Output the (x, y) coordinate of the center of the cell containing the given text.  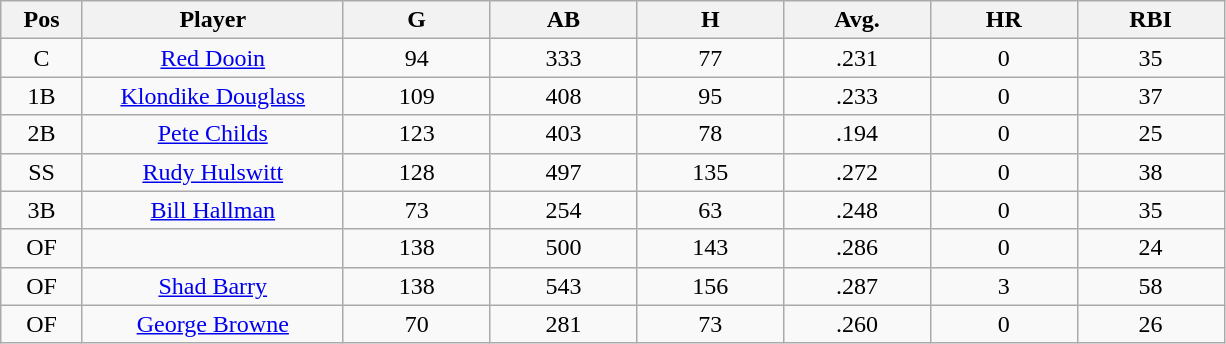
3 (1004, 286)
1B (42, 96)
George Browne (212, 324)
2B (42, 134)
254 (564, 210)
78 (710, 134)
24 (1150, 248)
Shad Barry (212, 286)
408 (564, 96)
Pete Childs (212, 134)
Rudy Hulswitt (212, 172)
3B (42, 210)
.272 (858, 172)
333 (564, 58)
AB (564, 20)
.286 (858, 248)
Player (212, 20)
C (42, 58)
25 (1150, 134)
128 (416, 172)
Klondike Douglass (212, 96)
123 (416, 134)
Avg. (858, 20)
SS (42, 172)
RBI (1150, 20)
156 (710, 286)
403 (564, 134)
37 (1150, 96)
26 (1150, 324)
497 (564, 172)
.248 (858, 210)
143 (710, 248)
95 (710, 96)
H (710, 20)
.287 (858, 286)
543 (564, 286)
Bill Hallman (212, 210)
Red Dooin (212, 58)
38 (1150, 172)
135 (710, 172)
G (416, 20)
281 (564, 324)
.260 (858, 324)
.233 (858, 96)
70 (416, 324)
58 (1150, 286)
HR (1004, 20)
63 (710, 210)
77 (710, 58)
.231 (858, 58)
109 (416, 96)
500 (564, 248)
94 (416, 58)
.194 (858, 134)
Pos (42, 20)
